Find where the given text appears and provide that cell's center as [x, y] coordinate. 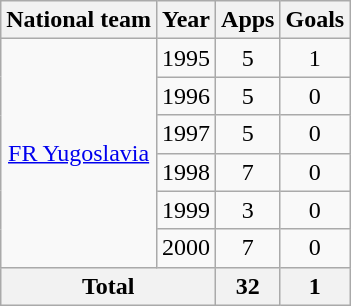
3 [248, 210]
1998 [186, 172]
1997 [186, 134]
Goals [315, 20]
1996 [186, 96]
Year [186, 20]
1999 [186, 210]
Total [108, 286]
1995 [186, 58]
2000 [186, 248]
FR Yugoslavia [79, 153]
National team [79, 20]
32 [248, 286]
Apps [248, 20]
